For the text-containing cell, return its midpoint in [x, y] coordinate format. 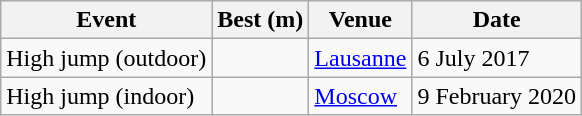
High jump (outdoor) [106, 58]
High jump (indoor) [106, 96]
6 July 2017 [497, 58]
Event [106, 20]
Best (m) [260, 20]
Moscow [360, 96]
Lausanne [360, 58]
Venue [360, 20]
9 February 2020 [497, 96]
Date [497, 20]
